Return [x, y] of the center of cell containing provided text 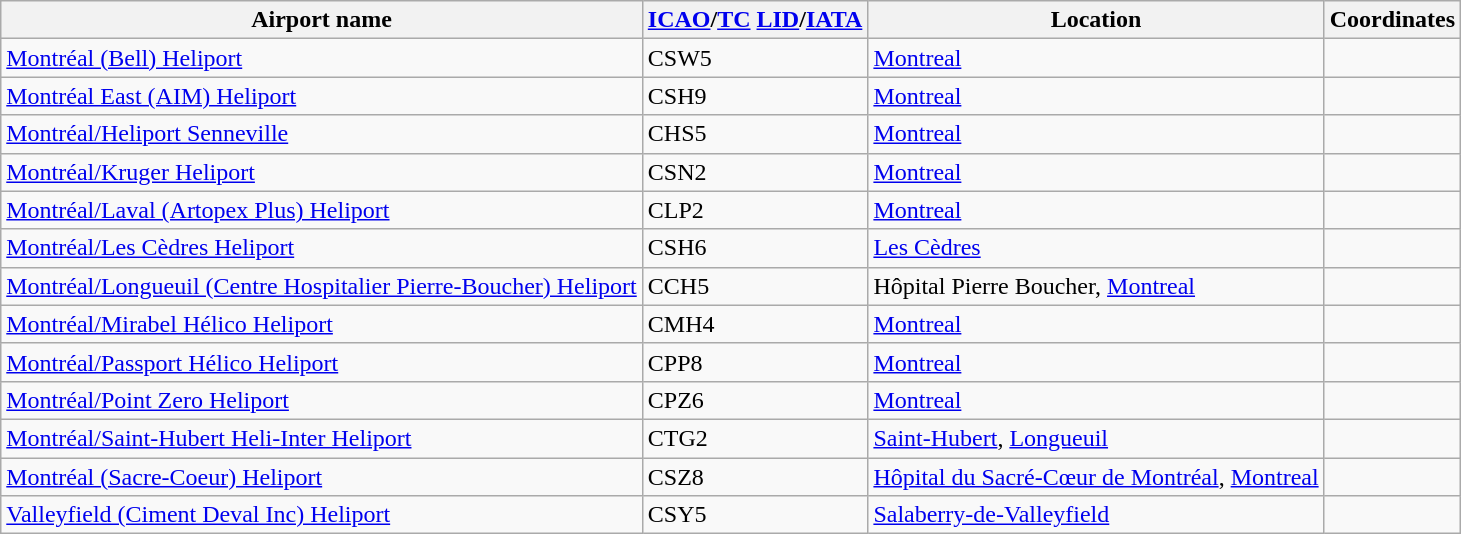
CHS5 [755, 134]
CCH5 [755, 286]
Montréal/Heliport Senneville [322, 134]
CTG2 [755, 438]
Hôpital du Sacré-Cœur de Montréal, Montreal [1096, 477]
CPZ6 [755, 400]
Montréal/Laval (Artopex Plus) Heliport [322, 210]
Hôpital Pierre Boucher, Montreal [1096, 286]
Valleyfield (Ciment Deval Inc) Heliport [322, 515]
Coordinates [1392, 20]
CSZ8 [755, 477]
Montréal (Sacre-Coeur) Heliport [322, 477]
ICAO/TC LID/IATA [755, 20]
Les Cèdres [1096, 248]
Location [1096, 20]
Montréal East (AIM) Heliport [322, 96]
Montréal (Bell) Heliport [322, 58]
Montréal/Saint-Hubert Heli-Inter Heliport [322, 438]
Salaberry-de-Valleyfield [1096, 515]
CPP8 [755, 362]
Montréal/Longueuil (Centre Hospitalier Pierre-Boucher) Heliport [322, 286]
Montréal/Passport Hélico Heliport [322, 362]
CMH4 [755, 324]
CSH9 [755, 96]
CSY5 [755, 515]
Airport name [322, 20]
Montréal/Mirabel Hélico Heliport [322, 324]
Montréal/Point Zero Heliport [322, 400]
Montréal/Les Cèdres Heliport [322, 248]
Montréal/Kruger Heliport [322, 172]
Saint-Hubert, Longueuil [1096, 438]
CSH6 [755, 248]
CLP2 [755, 210]
CSN2 [755, 172]
CSW5 [755, 58]
